Extract the (X, Y) coordinate from the center of the cell holding the provided text.  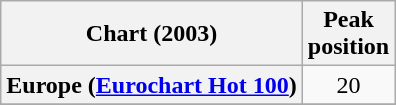
Peakposition (348, 34)
Europe (Eurochart Hot 100) (152, 85)
20 (348, 85)
Chart (2003) (152, 34)
